Detect which cell encompasses the target text, then output its (x, y) center coordinate. 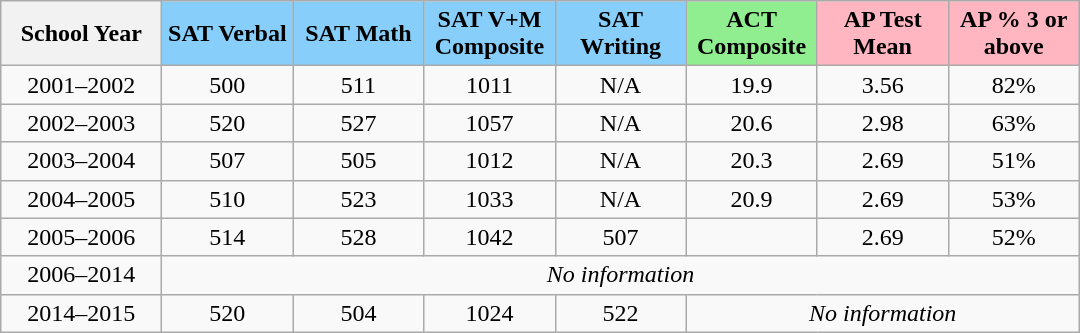
528 (358, 237)
AP Test Mean (882, 34)
522 (620, 313)
2.98 (882, 123)
527 (358, 123)
3.56 (882, 85)
SAT V+M Composite (490, 34)
SAT Writing (620, 34)
514 (228, 237)
SAT Verbal (228, 34)
2005–2006 (82, 237)
1057 (490, 123)
20.6 (752, 123)
1042 (490, 237)
510 (228, 199)
School Year (82, 34)
82% (1014, 85)
1011 (490, 85)
53% (1014, 199)
52% (1014, 237)
20.3 (752, 161)
2001–2002 (82, 85)
505 (358, 161)
1012 (490, 161)
511 (358, 85)
2002–2003 (82, 123)
63% (1014, 123)
ACT Composite (752, 34)
2006–2014 (82, 275)
523 (358, 199)
2003–2004 (82, 161)
19.9 (752, 85)
1033 (490, 199)
AP % 3 or above (1014, 34)
1024 (490, 313)
20.9 (752, 199)
500 (228, 85)
SAT Math (358, 34)
504 (358, 313)
2014–2015 (82, 313)
2004–2005 (82, 199)
51% (1014, 161)
